Extract the (X, Y) coordinate from the center of the cell holding the provided text.  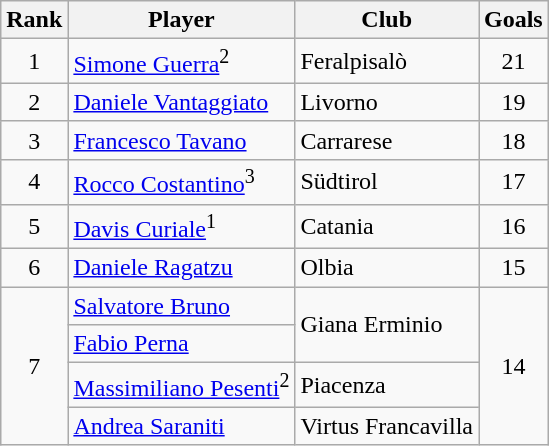
Francesco Tavano (182, 140)
Fabio Perna (182, 344)
Andrea Saraniti (182, 426)
18 (513, 140)
Olbia (387, 268)
Daniele Ragatzu (182, 268)
Salvatore Bruno (182, 306)
Rank (34, 20)
Goals (513, 20)
3 (34, 140)
Livorno (387, 102)
Piacenza (387, 386)
Rocco Costantino3 (182, 182)
Catania (387, 226)
1 (34, 62)
Club (387, 20)
4 (34, 182)
19 (513, 102)
Feralpisalò (387, 62)
Massimiliano Pesenti2 (182, 386)
Carrarese (387, 140)
Daniele Vantaggiato (182, 102)
7 (34, 366)
Player (182, 20)
17 (513, 182)
Davis Curiale1 (182, 226)
Giana Erminio (387, 325)
Virtus Francavilla (387, 426)
14 (513, 366)
Südtirol (387, 182)
Simone Guerra2 (182, 62)
2 (34, 102)
5 (34, 226)
15 (513, 268)
21 (513, 62)
6 (34, 268)
16 (513, 226)
